Identify which cell holds the provided text, then report its [x, y] central coordinate. 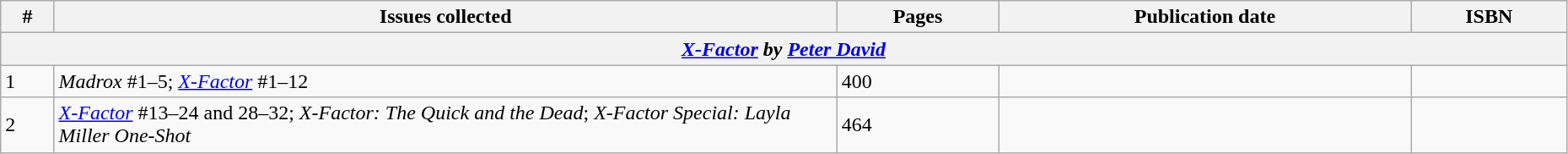
Madrox #1–5; X-Factor #1–12 [445, 81]
ISBN [1489, 17]
# [27, 17]
Issues collected [445, 17]
2 [27, 125]
Publication date [1205, 17]
X-Factor by Peter David [784, 49]
1 [27, 81]
464 [918, 125]
400 [918, 81]
Pages [918, 17]
X-Factor #13–24 and 28–32; X-Factor: The Quick and the Dead; X-Factor Special: Layla Miller One-Shot [445, 125]
